Provide the [X, Y] coordinate of the cell's center where the given text is located.  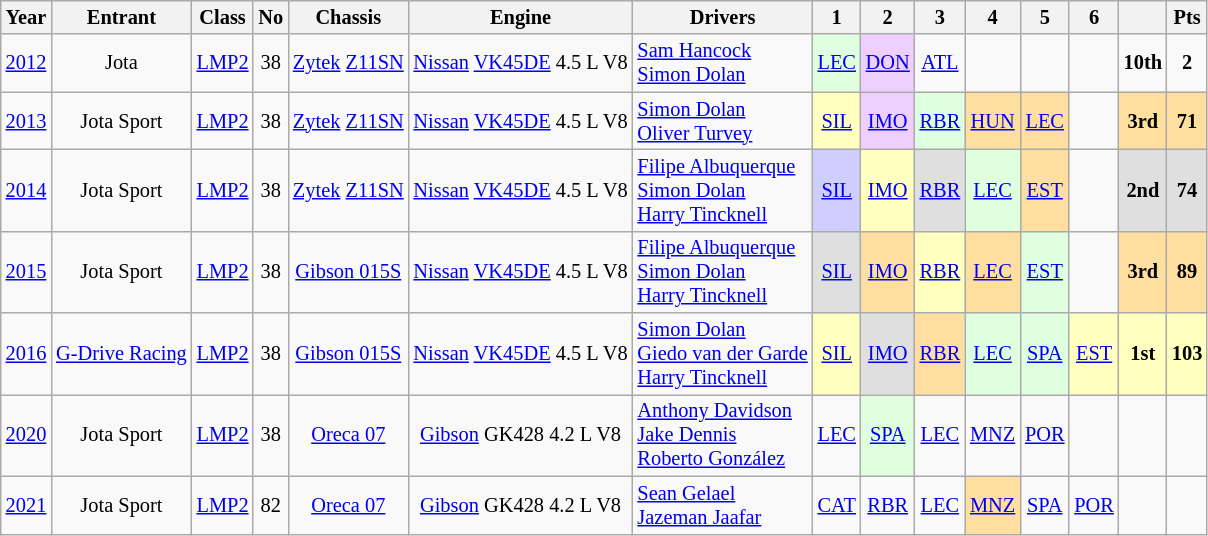
4 [992, 17]
2nd [1143, 190]
CAT [837, 505]
Pts [1187, 17]
Jota [121, 63]
Sam Hancock Simon Dolan [723, 63]
Chassis [348, 17]
Sean Gelael Jazeman Jaafar [723, 505]
Class [223, 17]
Anthony Davidson Jake Dennis Roberto González [723, 435]
DON [888, 63]
Simon Dolan Giedo van der Garde Harry Tincknell [723, 354]
Simon Dolan Oliver Turvey [723, 121]
2012 [26, 63]
G-Drive Racing [121, 354]
6 [1094, 17]
Engine [521, 17]
2021 [26, 505]
2016 [26, 354]
ATL [940, 63]
No [270, 17]
Year [26, 17]
71 [1187, 121]
2013 [26, 121]
2020 [26, 435]
89 [1187, 272]
2015 [26, 272]
1 [837, 17]
1st [1143, 354]
82 [270, 505]
10th [1143, 63]
2014 [26, 190]
HUN [992, 121]
3 [940, 17]
5 [1044, 17]
Entrant [121, 17]
103 [1187, 354]
74 [1187, 190]
Drivers [723, 17]
